Pinpoint the cell where the given text exists, returning its (X, Y) midpoint coordinate. 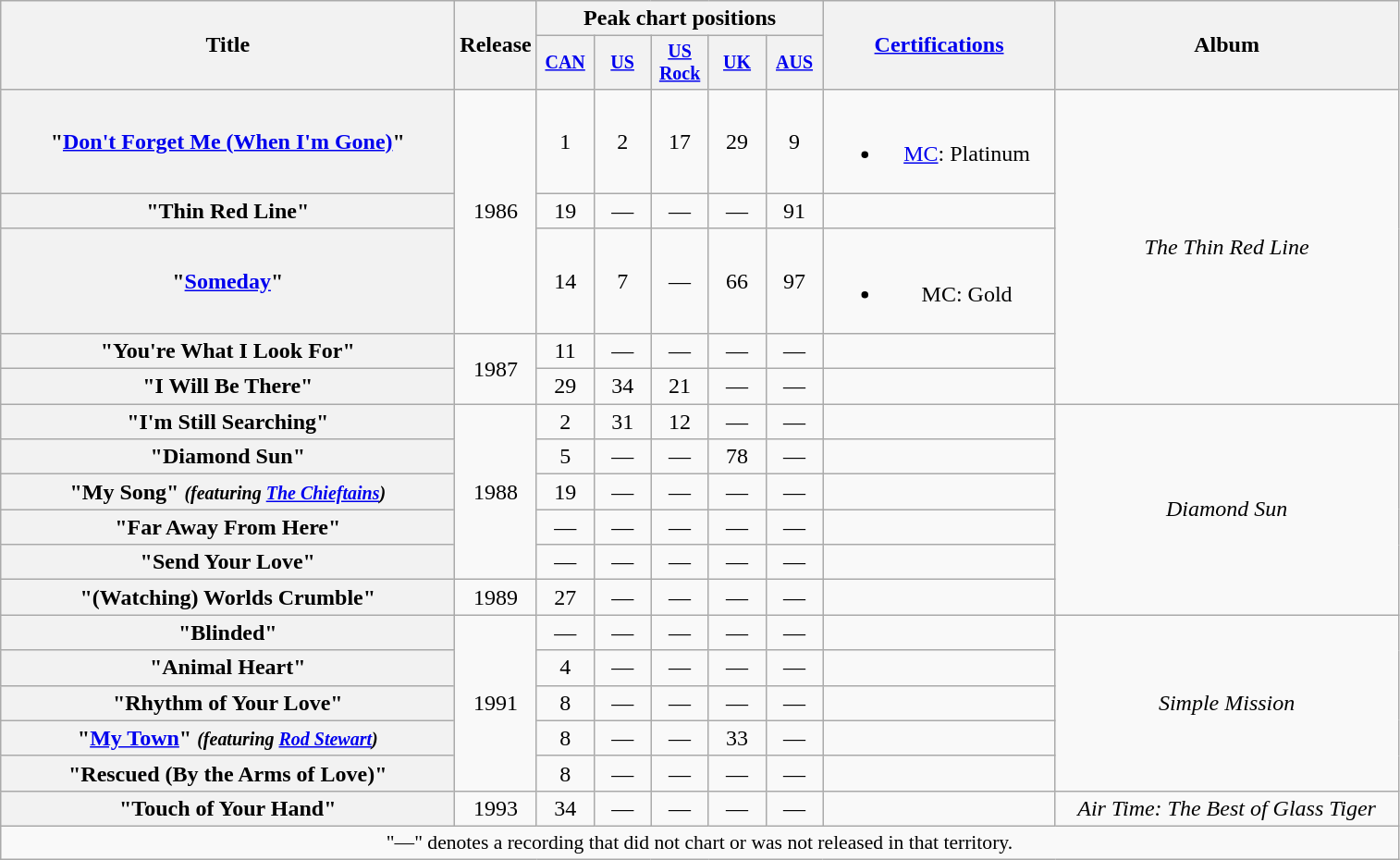
"My Town" (featuring Rod Stewart) (227, 738)
12 (680, 422)
"Send Your Love" (227, 562)
4 (565, 668)
AUS (794, 63)
CAN (565, 63)
Simple Mission (1226, 703)
"Blinded" (227, 633)
1986 (496, 211)
21 (680, 387)
"Far Away From Here" (227, 527)
"My Song" (featuring The Chieftains) (227, 492)
5 (565, 457)
17 (680, 141)
31 (622, 422)
MC: Platinum (939, 141)
"Diamond Sun" (227, 457)
Release (496, 45)
9 (794, 141)
"(Watching) Worlds Crumble" (227, 597)
97 (794, 281)
"I Will Be There" (227, 387)
1987 (496, 368)
"Thin Red Line" (227, 211)
"Don't Forget Me (When I'm Gone)" (227, 141)
"Someday" (227, 281)
11 (565, 350)
"Rhythm of Your Love" (227, 703)
MC: Gold (939, 281)
"Animal Heart" (227, 668)
91 (794, 211)
UK (737, 63)
"Touch of Your Hand" (227, 808)
"You're What I Look For" (227, 350)
1988 (496, 492)
1989 (496, 597)
78 (737, 457)
"—" denotes a recording that did not chart or was not released in that territory. (699, 842)
66 (737, 281)
US (622, 63)
1993 (496, 808)
USRock (680, 63)
27 (565, 597)
The Thin Red Line (1226, 246)
33 (737, 738)
Air Time: The Best of Glass Tiger (1226, 808)
"I'm Still Searching" (227, 422)
1991 (496, 703)
7 (622, 281)
Diamond Sun (1226, 510)
1 (565, 141)
"Rescued (By the Arms of Love)" (227, 773)
Certifications (939, 45)
14 (565, 281)
Peak chart positions (680, 18)
Title (227, 45)
Album (1226, 45)
